Find where the given text appears and provide that cell's center as [x, y] coordinate. 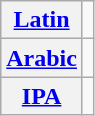
Arabic [42, 58]
Latin [42, 20]
IPA [42, 96]
